Find where the given text appears and provide that cell's center as (x, y) coordinate. 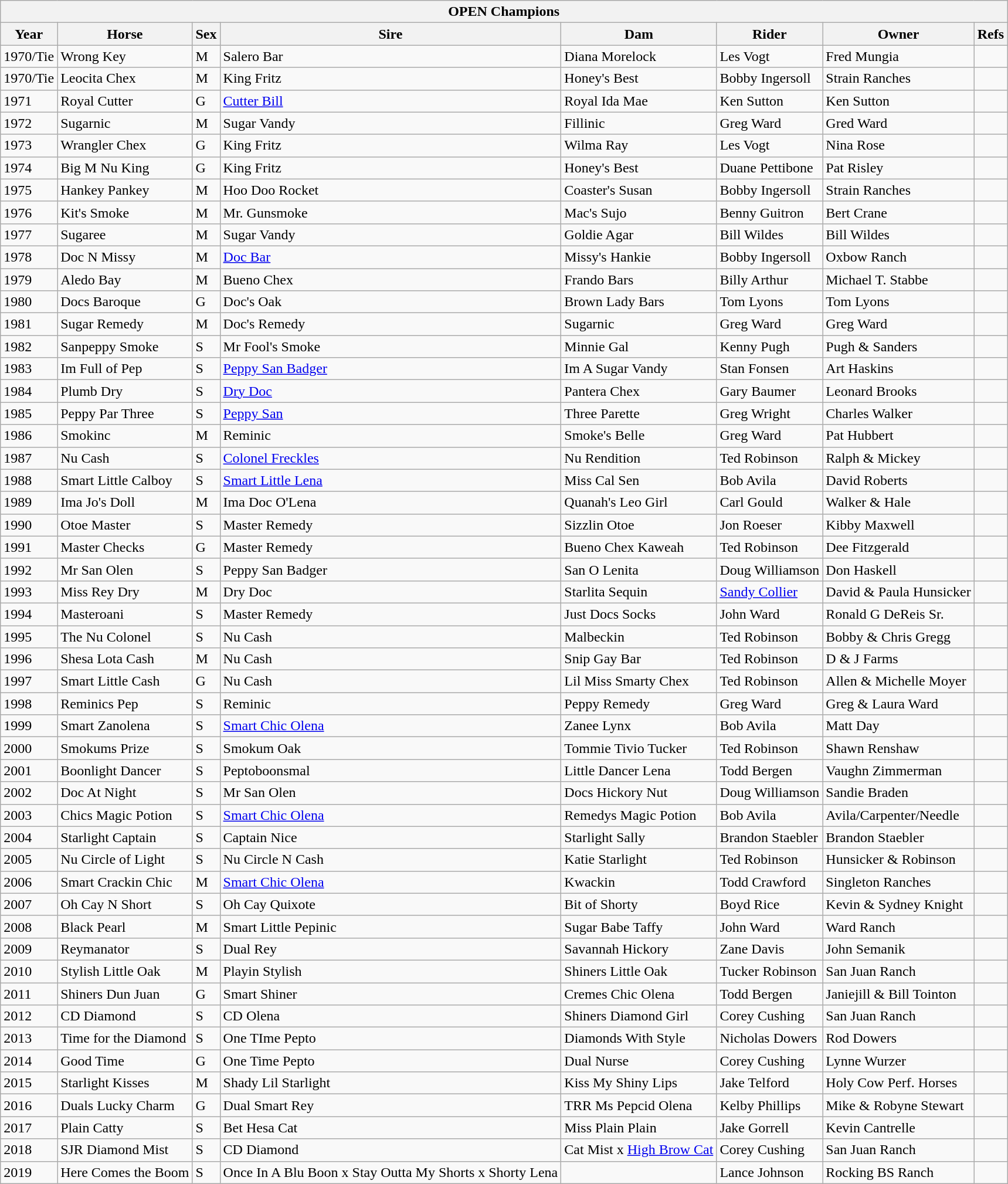
Hankey Pankey (125, 190)
Wrong Key (125, 56)
1989 (29, 503)
Dual Rey (391, 949)
Walker & Hale (898, 503)
2012 (29, 1016)
1998 (29, 704)
Aledo Bay (125, 280)
Sanpeppy Smoke (125, 347)
D & J Farms (898, 659)
Fillinic (639, 123)
Shesa Lota Cash (125, 659)
Smart Little Pepinic (391, 927)
Royal Cutter (125, 101)
Kenny Pugh (769, 347)
Sandy Collier (769, 592)
2000 (29, 748)
Gary Baumer (769, 391)
Pantera Chex (639, 391)
Reminics Pep (125, 704)
Greg & Laura Ward (898, 704)
Snip Gay Bar (639, 659)
Master Checks (125, 547)
Stylish Little Oak (125, 971)
Shawn Renshaw (898, 748)
Pugh & Sanders (898, 347)
Horse (125, 34)
Smart Little Calboy (125, 480)
Duane Pettibone (769, 168)
Ima Jo's Doll (125, 503)
1980 (29, 302)
OPEN Champions (504, 12)
Sire (391, 34)
Bueno Chex (391, 280)
Quanah's Leo Girl (639, 503)
Masteroani (125, 614)
1994 (29, 614)
Kiss My Shiny Lips (639, 1083)
Diamonds With Style (639, 1039)
Docs Baroque (125, 302)
Rider (769, 34)
1991 (29, 547)
Jake Gorrell (769, 1128)
1984 (29, 391)
2006 (29, 882)
Rocking BS Ranch (898, 1172)
Lynne Wurzer (898, 1061)
2017 (29, 1128)
Hoo Doo Rocket (391, 190)
Malbeckin (639, 636)
Kelby Phillips (769, 1105)
Mike & Robyne Stewart (898, 1105)
Wilma Ray (639, 145)
Smart Crackin Chic (125, 882)
Matt Day (898, 726)
Im A Sugar Vandy (639, 369)
Little Dancer Lena (639, 771)
Ronald G DeReis Sr. (898, 614)
Kibby Maxwell (898, 525)
1972 (29, 123)
1995 (29, 636)
Sandie Braden (898, 793)
Kit's Smoke (125, 212)
Billy Arthur (769, 280)
1997 (29, 681)
Lance Johnson (769, 1172)
Sizzlin Otoe (639, 525)
Coaster's Susan (639, 190)
Smokum Oak (391, 748)
Refs (990, 34)
2008 (29, 927)
Savannah Hickory (639, 949)
Smart Little Lena (391, 480)
Smart Shiner (391, 994)
Jon Roeser (769, 525)
Boonlight Dancer (125, 771)
Bert Crane (898, 212)
Nu Circle of Light (125, 860)
Stan Fonsen (769, 369)
Peppy Remedy (639, 704)
Hunsicker & Robinson (898, 860)
Miss Plain Plain (639, 1128)
Smoke's Belle (639, 436)
1976 (29, 212)
Ima Doc O'Lena (391, 503)
Pat Risley (898, 168)
Dual Smart Rey (391, 1105)
Otoe Master (125, 525)
Just Docs Socks (639, 614)
Shiners Little Oak (639, 971)
1999 (29, 726)
Reymanator (125, 949)
Oxbow Ranch (898, 257)
Miss Cal Sen (639, 480)
Dee Fitzgerald (898, 547)
Tucker Robinson (769, 971)
Dual Nurse (639, 1061)
Im Full of Pep (125, 369)
Peptoboonsmal (391, 771)
Doc's Remedy (391, 324)
Kwackin (639, 882)
1974 (29, 168)
Starlight Captain (125, 837)
One TIme Pepto (391, 1039)
Captain Nice (391, 837)
Mr. Gunsmoke (391, 212)
Zane Davis (769, 949)
1992 (29, 569)
Leocita Chex (125, 79)
TRR Ms Pepcid Olena (639, 1105)
Bobby & Chris Gregg (898, 636)
Dam (639, 34)
Duals Lucky Charm (125, 1105)
Diana Morelock (639, 56)
1979 (29, 280)
Nicholas Dowers (769, 1039)
Frando Bars (639, 280)
1975 (29, 190)
Janiejill & Bill Tointon (898, 994)
1981 (29, 324)
Shiners Dun Juan (125, 994)
2015 (29, 1083)
2019 (29, 1172)
Charles Walker (898, 413)
Plain Catty (125, 1128)
Kevin Cantrelle (898, 1128)
1986 (29, 436)
2013 (29, 1039)
Doc At Night (125, 793)
Allen & Michelle Moyer (898, 681)
1988 (29, 480)
2009 (29, 949)
Here Comes the Boom (125, 1172)
2011 (29, 994)
Avila/Carpenter/Needle (898, 815)
Once In A Blu Boon x Stay Outta My Shorts x Shorty Lena (391, 1172)
Brown Lady Bars (639, 302)
Minnie Gal (639, 347)
Smokums Prize (125, 748)
Good Time (125, 1061)
SJR Diamond Mist (125, 1150)
Katie Starlight (639, 860)
Boyd Rice (769, 904)
1971 (29, 101)
2002 (29, 793)
Royal Ida Mae (639, 101)
Starlita Sequin (639, 592)
John Semanik (898, 949)
Pat Hubbert (898, 436)
1977 (29, 235)
Rod Dowers (898, 1039)
Benny Guitron (769, 212)
CD Olena (391, 1016)
Cremes Chic Olena (639, 994)
Oh Cay Quixote (391, 904)
Cat Mist x High Brow Cat (639, 1150)
Mac's Sujo (639, 212)
Fred Mungia (898, 56)
The Nu Colonel (125, 636)
Plumb Dry (125, 391)
2014 (29, 1061)
One Time Pepto (391, 1061)
Art Haskins (898, 369)
Doc Bar (391, 257)
Sex (206, 34)
Shady Lil Starlight (391, 1083)
1982 (29, 347)
Sugar Babe Taffy (639, 927)
Three Parette (639, 413)
1990 (29, 525)
Oh Cay N Short (125, 904)
Playin Stylish (391, 971)
Nina Rose (898, 145)
Gred Ward (898, 123)
Salero Bar (391, 56)
Shiners Diamond Girl (639, 1016)
Cutter Bill (391, 101)
Todd Crawford (769, 882)
Doc N Missy (125, 257)
Michael T. Stabbe (898, 280)
David & Paula Hunsicker (898, 592)
Jake Telford (769, 1083)
Docs Hickory Nut (639, 793)
Smart Zanolena (125, 726)
Sugar Remedy (125, 324)
Goldie Agar (639, 235)
Owner (898, 34)
Wrangler Chex (125, 145)
Don Haskell (898, 569)
2005 (29, 860)
1983 (29, 369)
2016 (29, 1105)
2010 (29, 971)
Peppy San (391, 413)
Doc's Oak (391, 302)
Time for the Diamond (125, 1039)
Kevin & Sydney Knight (898, 904)
Peppy Par Three (125, 413)
1973 (29, 145)
Greg Wright (769, 413)
Starlight Kisses (125, 1083)
Ward Ranch (898, 927)
Lil Miss Smarty Chex (639, 681)
2001 (29, 771)
Zanee Lynx (639, 726)
Nu Rendition (639, 458)
1996 (29, 659)
Big M Nu King (125, 168)
Tommie Tivio Tucker (639, 748)
David Roberts (898, 480)
Mr Fool's Smoke (391, 347)
1987 (29, 458)
2018 (29, 1150)
Smart Little Cash (125, 681)
Singleton Ranches (898, 882)
Starlight Sally (639, 837)
Bueno Chex Kaweah (639, 547)
Colonel Freckles (391, 458)
Bit of Shorty (639, 904)
Sugaree (125, 235)
Chics Magic Potion (125, 815)
Missy's Hankie (639, 257)
Ralph & Mickey (898, 458)
1978 (29, 257)
Black Pearl (125, 927)
Nu Circle N Cash (391, 860)
San O Lenita (639, 569)
Bet Hesa Cat (391, 1128)
Carl Gould (769, 503)
1985 (29, 413)
1993 (29, 592)
Smokinc (125, 436)
Holy Cow Perf. Horses (898, 1083)
Remedys Magic Potion (639, 815)
2004 (29, 837)
Miss Rey Dry (125, 592)
2007 (29, 904)
Leonard Brooks (898, 391)
Year (29, 34)
Vaughn Zimmerman (898, 771)
2003 (29, 815)
